Determine the [x, y] coordinate at the center of the cell enclosing the given text.  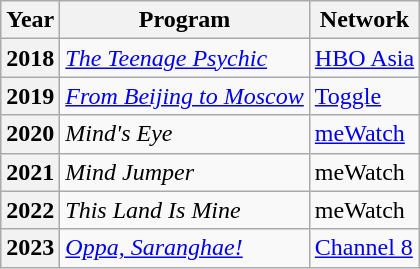
This Land Is Mine [184, 210]
Network [364, 20]
Mind Jumper [184, 172]
Year [30, 20]
Program [184, 20]
Mind's Eye [184, 134]
2022 [30, 210]
Oppa, Saranghae! [184, 248]
Channel 8 [364, 248]
2019 [30, 96]
From Beijing to Moscow [184, 96]
2023 [30, 248]
2020 [30, 134]
2021 [30, 172]
Toggle [364, 96]
HBO Asia [364, 58]
2018 [30, 58]
The Teenage Psychic [184, 58]
